Pinpoint the cell where the given text exists, returning its [x, y] midpoint coordinate. 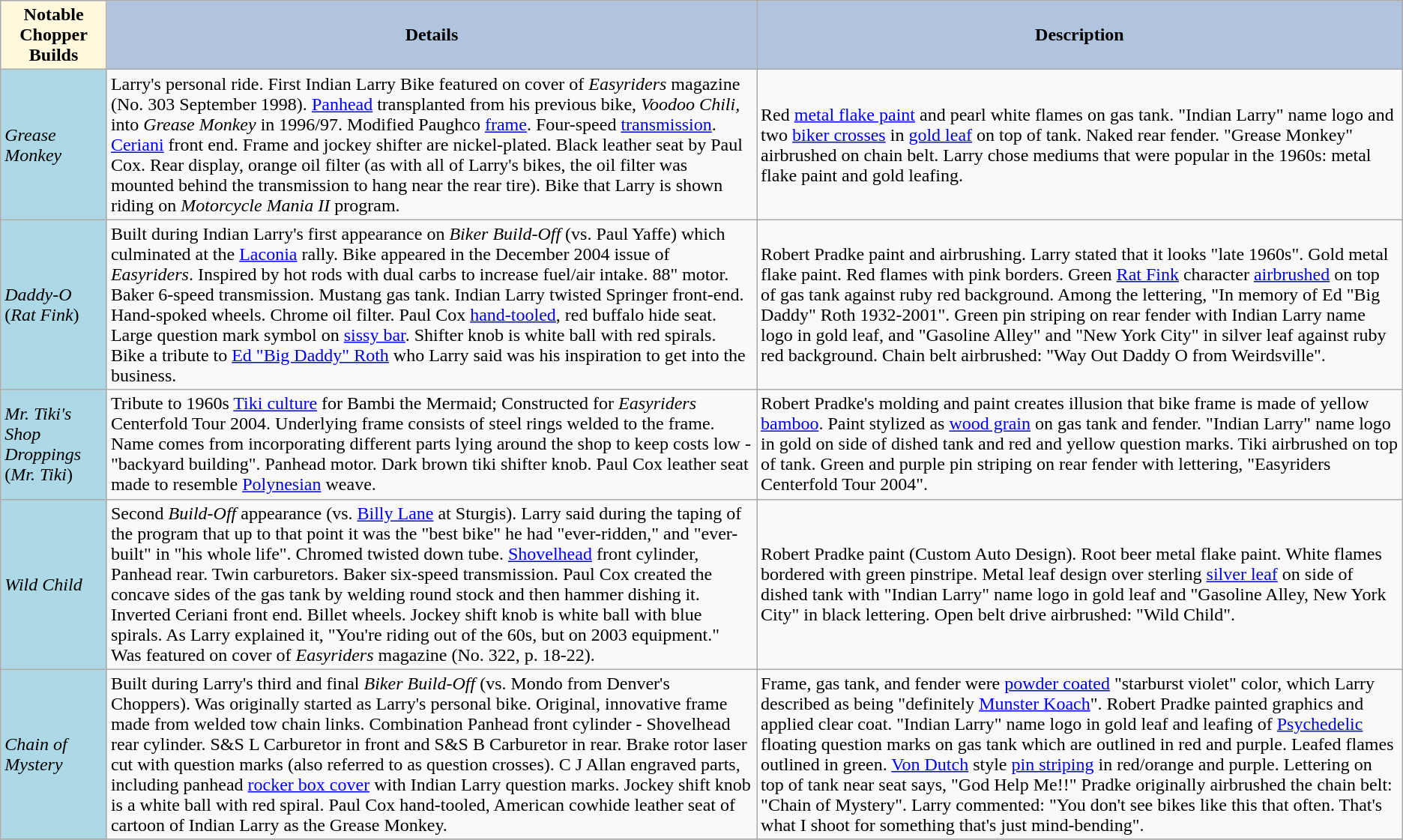
Description [1080, 35]
Wild Child [54, 584]
Notable Chopper Builds [54, 35]
Daddy-O (Rat Fink) [54, 304]
Grease Monkey [54, 145]
Chain of Mystery [54, 754]
Mr. Tiki's Shop Droppings (Mr. Tiki) [54, 444]
Details [432, 35]
